Locate the cell with the specified text and output its (X, Y) center coordinate. 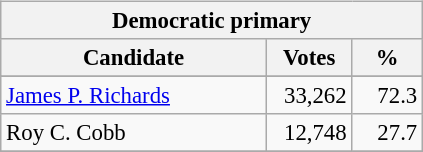
33,262 (309, 96)
27.7 (388, 133)
Votes (309, 58)
72.3 (388, 96)
% (388, 58)
Candidate (134, 58)
James P. Richards (134, 96)
Roy C. Cobb (134, 133)
12,748 (309, 133)
Democratic primary (212, 21)
